Identify which cell holds the provided text, then report its [x, y] central coordinate. 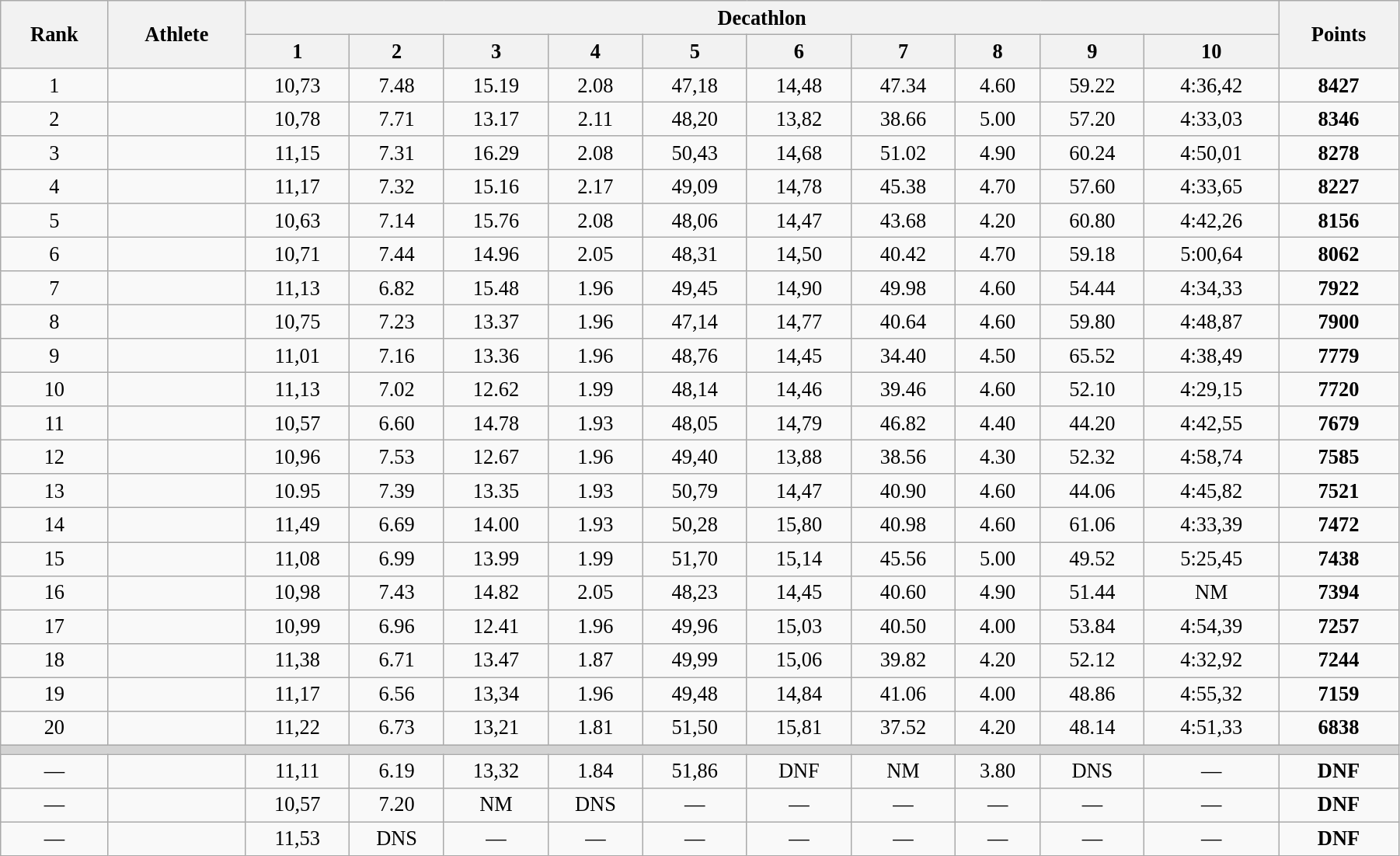
4.40 [998, 423]
13,88 [799, 457]
43.68 [903, 221]
5:25,45 [1212, 558]
14,90 [799, 288]
41.06 [903, 694]
49,09 [695, 186]
11,22 [298, 728]
11,49 [298, 525]
38.66 [903, 119]
7720 [1339, 389]
7779 [1339, 356]
15 [54, 558]
4:33,65 [1212, 186]
49.52 [1092, 558]
14,79 [799, 423]
7.02 [397, 389]
14,78 [799, 186]
4:42,55 [1212, 423]
7521 [1339, 491]
15.16 [496, 186]
10,71 [298, 254]
7.32 [397, 186]
10,99 [298, 626]
12.67 [496, 457]
7.44 [397, 254]
17 [54, 626]
39.82 [903, 660]
6.71 [397, 660]
7585 [1339, 457]
47.34 [903, 85]
49,96 [695, 626]
61.06 [1092, 525]
8156 [1339, 221]
59.80 [1092, 322]
4:29,15 [1212, 389]
11 [54, 423]
13.35 [496, 491]
15,14 [799, 558]
6838 [1339, 728]
4:48,87 [1212, 322]
50,43 [695, 153]
6.60 [397, 423]
14 [54, 525]
4:51,33 [1212, 728]
13,21 [496, 728]
52.10 [1092, 389]
Points [1339, 34]
19 [54, 694]
13 [54, 491]
49.98 [903, 288]
7922 [1339, 288]
11,38 [298, 660]
2.17 [596, 186]
4:38,49 [1212, 356]
7159 [1339, 694]
7900 [1339, 322]
4:55,32 [1212, 694]
59.22 [1092, 85]
4:54,39 [1212, 626]
47,14 [695, 322]
Rank [54, 34]
7.71 [397, 119]
48,20 [695, 119]
14,77 [799, 322]
10,73 [298, 85]
52.12 [1092, 660]
48.14 [1092, 728]
6.69 [397, 525]
65.52 [1092, 356]
51.02 [903, 153]
14,50 [799, 254]
Athlete [177, 34]
51,50 [695, 728]
50,28 [695, 525]
11,53 [298, 839]
45.38 [903, 186]
11,08 [298, 558]
51.44 [1092, 593]
14,48 [799, 85]
6.96 [397, 626]
52.32 [1092, 457]
10,96 [298, 457]
12.41 [496, 626]
5:00,64 [1212, 254]
15,81 [799, 728]
4:34,33 [1212, 288]
15,80 [799, 525]
10,75 [298, 322]
13.99 [496, 558]
38.56 [903, 457]
48,31 [695, 254]
4:50,01 [1212, 153]
14.78 [496, 423]
13,34 [496, 694]
60.80 [1092, 221]
1.87 [596, 660]
51,86 [695, 771]
44.20 [1092, 423]
20 [54, 728]
1.81 [596, 728]
53.84 [1092, 626]
11,15 [298, 153]
14.96 [496, 254]
57.60 [1092, 186]
6.82 [397, 288]
18 [54, 660]
48,23 [695, 593]
45.56 [903, 558]
12.62 [496, 389]
14.82 [496, 593]
49,40 [695, 457]
7.16 [397, 356]
8346 [1339, 119]
15,03 [799, 626]
1.84 [596, 771]
14.00 [496, 525]
44.06 [1092, 491]
14,84 [799, 694]
8227 [1339, 186]
11,01 [298, 356]
8278 [1339, 153]
13.17 [496, 119]
60.24 [1092, 153]
4:42,26 [1212, 221]
16.29 [496, 153]
40.50 [903, 626]
40.90 [903, 491]
40.98 [903, 525]
12 [54, 457]
48,14 [695, 389]
15.76 [496, 221]
6.56 [397, 694]
4:45,82 [1212, 491]
11,11 [298, 771]
7394 [1339, 593]
7.23 [397, 322]
40.42 [903, 254]
50,79 [695, 491]
7679 [1339, 423]
4.50 [998, 356]
46.82 [903, 423]
4:33,03 [1212, 119]
51,70 [695, 558]
54.44 [1092, 288]
10.95 [298, 491]
16 [54, 593]
13,32 [496, 771]
13.37 [496, 322]
10,78 [298, 119]
3.80 [998, 771]
15.48 [496, 288]
6.99 [397, 558]
7.39 [397, 491]
14,68 [799, 153]
4:32,92 [1212, 660]
39.46 [903, 389]
Decathlon [762, 17]
2.11 [596, 119]
37.52 [903, 728]
4.30 [998, 457]
47,18 [695, 85]
48,76 [695, 356]
4:36,42 [1212, 85]
7.53 [397, 457]
59.18 [1092, 254]
8427 [1339, 85]
48,06 [695, 221]
10,98 [298, 593]
7.14 [397, 221]
49,99 [695, 660]
7244 [1339, 660]
40.64 [903, 322]
34.40 [903, 356]
13.36 [496, 356]
7472 [1339, 525]
13.47 [496, 660]
4:58,74 [1212, 457]
4:33,39 [1212, 525]
7.31 [397, 153]
7.20 [397, 805]
48,05 [695, 423]
7438 [1339, 558]
40.60 [903, 593]
15.19 [496, 85]
57.20 [1092, 119]
15,06 [799, 660]
6.19 [397, 771]
14,46 [799, 389]
13,82 [799, 119]
10,63 [298, 221]
6.73 [397, 728]
49,45 [695, 288]
49,48 [695, 694]
7.43 [397, 593]
7257 [1339, 626]
8062 [1339, 254]
7.48 [397, 85]
48.86 [1092, 694]
